Return the (X, Y) coordinate for the center point of the cell that contains the specified text.  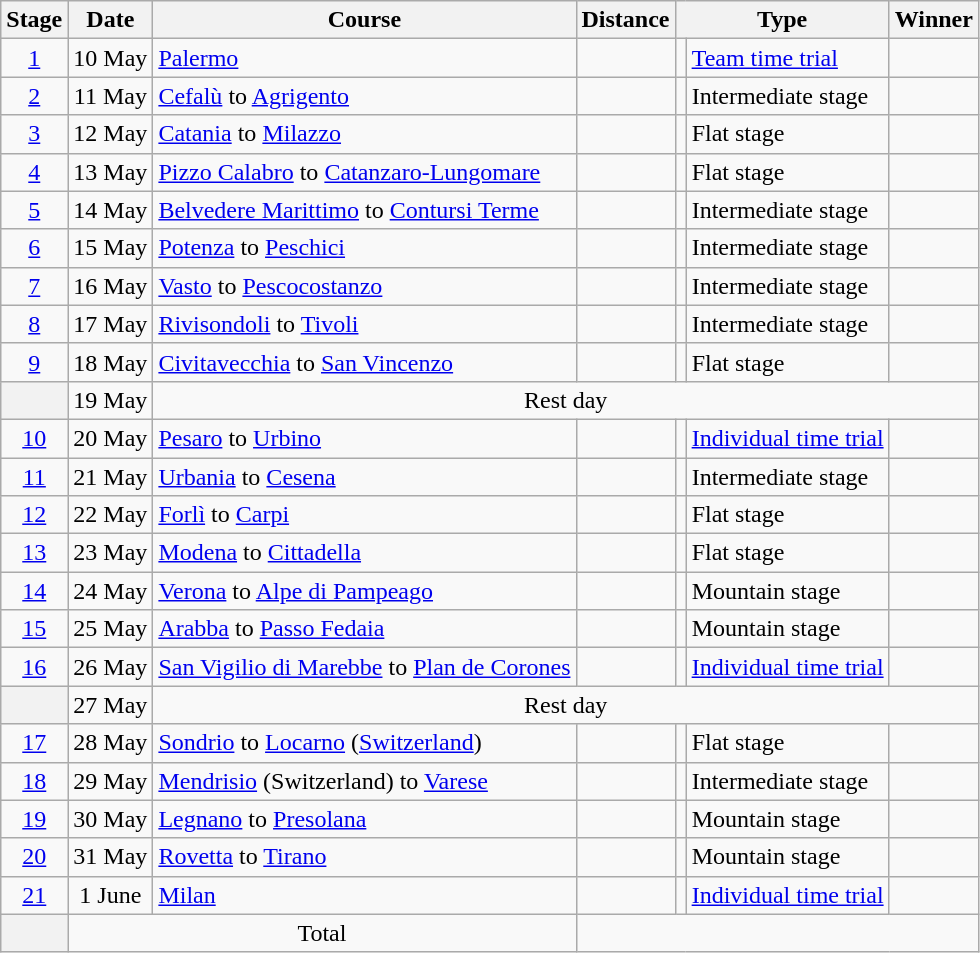
Modena to Cittadella (364, 553)
11 (34, 477)
21 (34, 895)
17 May (110, 324)
22 May (110, 515)
15 (34, 629)
12 May (110, 134)
Date (110, 20)
21 May (110, 477)
31 May (110, 857)
28 May (110, 743)
6 (34, 248)
26 May (110, 667)
16 May (110, 286)
8 (34, 324)
Milan (364, 895)
2 (34, 96)
Urbania to Cesena (364, 477)
3 (34, 134)
16 (34, 667)
Winner (934, 20)
Course (364, 20)
Pesaro to Urbino (364, 438)
9 (34, 362)
San Vigilio di Marebbe to Plan de Corones (364, 667)
Stage (34, 20)
Rivisondoli to Tivoli (364, 324)
19 May (110, 400)
Palermo (364, 58)
1 June (110, 895)
14 May (110, 210)
Vasto to Pescocostanzo (364, 286)
Civitavecchia to San Vincenzo (364, 362)
13 (34, 553)
17 (34, 743)
23 May (110, 553)
29 May (110, 781)
Team time trial (788, 58)
27 May (110, 705)
Rovetta to Tirano (364, 857)
Belvedere Marittimo to Contursi Terme (364, 210)
11 May (110, 96)
20 May (110, 438)
Catania to Milazzo (364, 134)
1 (34, 58)
10 (34, 438)
Arabba to Passo Fedaia (364, 629)
4 (34, 172)
18 (34, 781)
7 (34, 286)
Distance (626, 20)
14 (34, 591)
13 May (110, 172)
15 May (110, 248)
5 (34, 210)
Pizzo Calabro to Catanzaro-Lungomare (364, 172)
10 May (110, 58)
18 May (110, 362)
Potenza to Peschici (364, 248)
30 May (110, 819)
Cefalù to Agrigento (364, 96)
Sondrio to Locarno (Switzerland) (364, 743)
Legnano to Presolana (364, 819)
Type (782, 20)
19 (34, 819)
Mendrisio (Switzerland) to Varese (364, 781)
Total (322, 933)
12 (34, 515)
Verona to Alpe di Pampeago (364, 591)
25 May (110, 629)
20 (34, 857)
24 May (110, 591)
Forlì to Carpi (364, 515)
